Find where the given text appears and provide that cell's center as (x, y) coordinate. 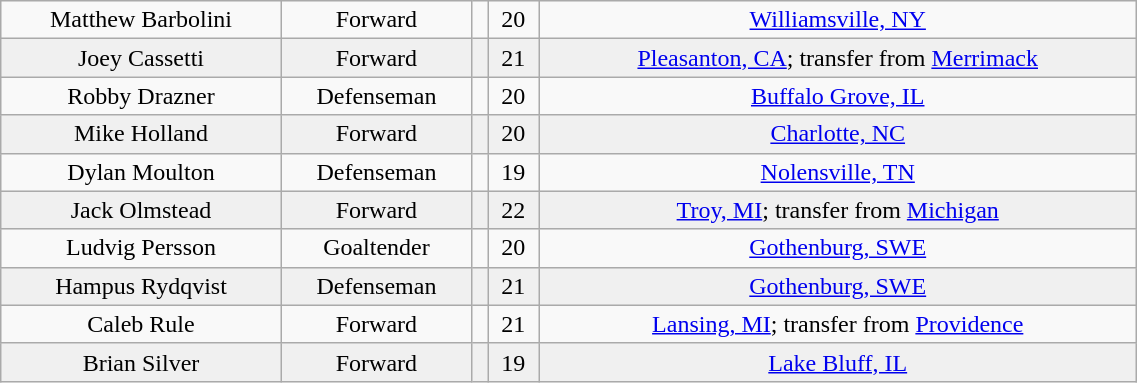
Brian Silver (141, 362)
Troy, MI; transfer from Michigan (838, 210)
Matthew Barbolini (141, 20)
Ludvig Persson (141, 248)
Lake Bluff, IL (838, 362)
Mike Holland (141, 134)
Jack Olmstead (141, 210)
Joey Cassetti (141, 58)
Dylan Moulton (141, 172)
Nolensville, TN (838, 172)
Goaltender (376, 248)
Buffalo Grove, IL (838, 96)
Williamsville, NY (838, 20)
Robby Drazner (141, 96)
Lansing, MI; transfer from Providence (838, 324)
Charlotte, NC (838, 134)
Pleasanton, CA; transfer from Merrimack (838, 58)
22 (514, 210)
Hampus Rydqvist (141, 286)
Caleb Rule (141, 324)
